From the cell containing the given text, extract its center point as [x, y] coordinate. 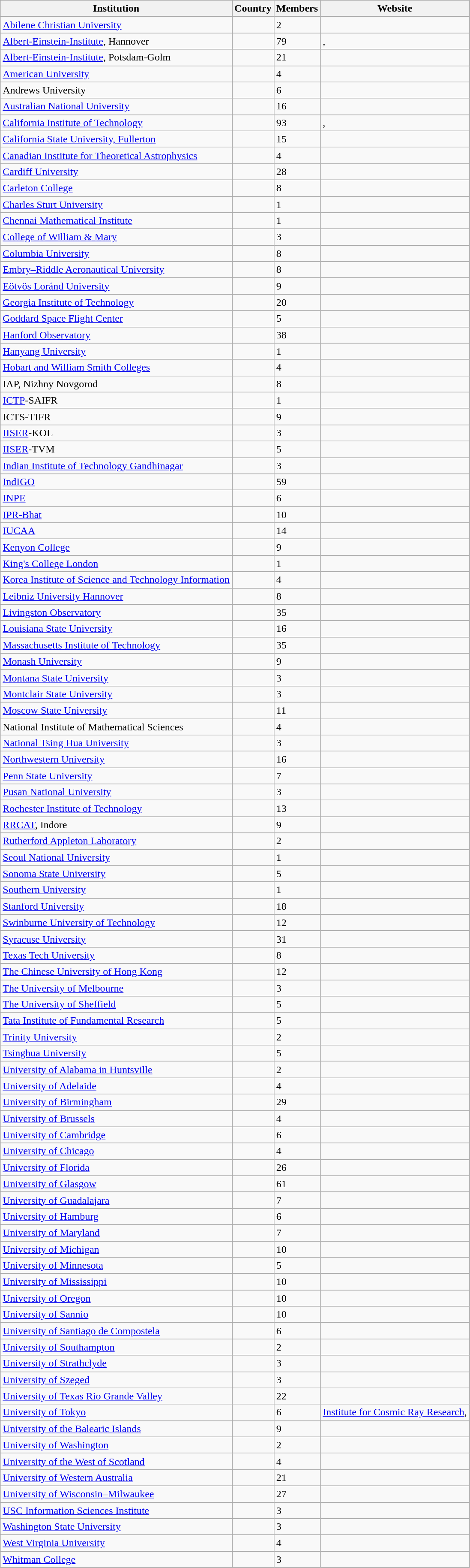
Institute for Cosmic Ray Research, [395, 1412]
INPE [117, 498]
Washington State University [117, 1527]
15 [297, 139]
University of Western Australia [117, 1478]
Indian Institute of Technology Gandhinagar [117, 465]
University of Cambridge [117, 1135]
Montclair State University [117, 694]
Hanyang University [117, 351]
Andrews University [117, 90]
Sonoma State University [117, 874]
IPR-Bhat [117, 515]
Syracuse University [117, 939]
The Chinese University of Hong Kong [117, 971]
University of Alabama in Huntsville [117, 1070]
Hanford Observatory [117, 335]
Pusan National University [117, 792]
Korea Institute of Science and Technology Information [117, 580]
38 [297, 335]
University of Chicago [117, 1151]
Embry–Riddle Aeronautical University [117, 270]
22 [297, 1396]
13 [297, 808]
The University of Melbourne [117, 988]
Louisiana State University [117, 629]
Members [297, 9]
79 [297, 41]
University of Birmingham [117, 1102]
Monash University [117, 661]
20 [297, 302]
31 [297, 939]
West Virginia University [117, 1543]
Northwestern University [117, 760]
26 [297, 1167]
Albert-Einstein-Institute, Hannover [117, 41]
College of William & Mary [117, 237]
Whitman College [117, 1559]
IAP, Nizhny Novgorod [117, 384]
University of Mississippi [117, 1282]
Cardiff University [117, 172]
University of Santiago de Compostela [117, 1331]
Website [395, 9]
Tsinghua University [117, 1053]
University of Texas Rio Grande Valley [117, 1396]
University of Michigan [117, 1249]
IUCAA [117, 531]
Leibniz University Hannover [117, 596]
11 [297, 710]
University of Southampton [117, 1347]
Livingston Observatory [117, 612]
The University of Sheffield [117, 1004]
National Institute of Mathematical Sciences [117, 727]
Country [253, 9]
Penn State University [117, 776]
University of Adelaide [117, 1086]
USC Information Sciences Institute [117, 1510]
IISER-TVM [117, 449]
93 [297, 123]
Kenyon College [117, 547]
University of Strathclyde [117, 1363]
Chennai Mathematical Institute [117, 221]
Moscow State University [117, 710]
RRCAT, Indore [117, 825]
28 [297, 172]
IISER-KOL [117, 433]
18 [297, 906]
14 [297, 531]
University of the Balearic Islands [117, 1429]
Georgia Institute of Technology [117, 302]
59 [297, 482]
Charles Sturt University [117, 205]
Swinburne University of Technology [117, 923]
Carleton College [117, 188]
Canadian Institute for Theoretical Astrophysics [117, 155]
University of Wisconsin–Milwaukee [117, 1494]
Columbia University [117, 253]
Abilene Christian University [117, 25]
Southern University [117, 890]
Albert-Einstein-Institute, Potsdam-Golm [117, 57]
University of Szeged [117, 1380]
Hobart and William Smith Colleges [117, 368]
American University [117, 74]
Tata Institute of Fundamental Research [117, 1021]
Trinity University [117, 1037]
National Tsing Hua University [117, 743]
Australian National University [117, 106]
Stanford University [117, 906]
Texas Tech University [117, 955]
University of Sannio [117, 1315]
University of Guadalajara [117, 1200]
ICTP-SAIFR [117, 400]
University of Florida [117, 1167]
King's College London [117, 564]
University of Tokyo [117, 1412]
California Institute of Technology [117, 123]
University of Hamburg [117, 1216]
California State University, Fullerton [117, 139]
27 [297, 1494]
Rochester Institute of Technology [117, 808]
Rutherford Appleton Laboratory [117, 841]
Seoul National University [117, 857]
University of the West of Scotland [117, 1461]
61 [297, 1184]
Montana State University [117, 678]
University of Maryland [117, 1233]
Eötvös Loránd University [117, 286]
IndIGO [117, 482]
University of Glasgow [117, 1184]
University of Oregon [117, 1298]
University of Minnesota [117, 1266]
ICTS-TIFR [117, 416]
University of Washington [117, 1445]
Goddard Space Flight Center [117, 319]
Institution [117, 9]
University of Brussels [117, 1119]
29 [297, 1102]
Massachusetts Institute of Technology [117, 645]
